Detect which cell encompasses the target text, then output its (x, y) center coordinate. 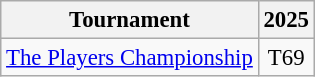
The Players Championship (130, 58)
Tournament (130, 20)
2025 (286, 20)
T69 (286, 58)
